Locate the cell with the specified text and output its (x, y) center coordinate. 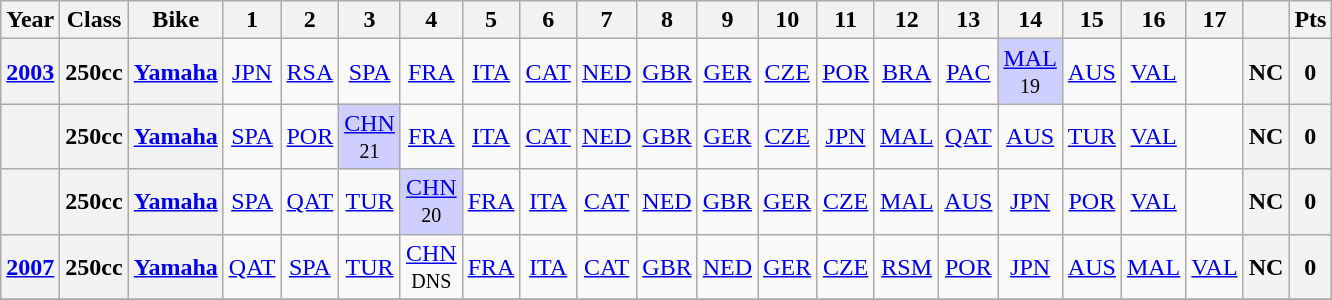
MAL19 (1030, 72)
CHNDNS (431, 266)
8 (667, 20)
13 (968, 20)
Pts (1310, 20)
5 (491, 20)
Class (94, 20)
17 (1214, 20)
9 (727, 20)
12 (906, 20)
11 (846, 20)
BRA (906, 72)
3 (370, 20)
CHN20 (431, 202)
Year (30, 20)
15 (1092, 20)
PAC (968, 72)
6 (548, 20)
CHN21 (370, 136)
1 (252, 20)
2003 (30, 72)
4 (431, 20)
10 (788, 20)
Bike (176, 20)
RSM (906, 266)
7 (606, 20)
2007 (30, 266)
RSA (310, 72)
16 (1153, 20)
14 (1030, 20)
2 (310, 20)
